Extract the (X, Y) coordinate from the center of the cell holding the provided text.  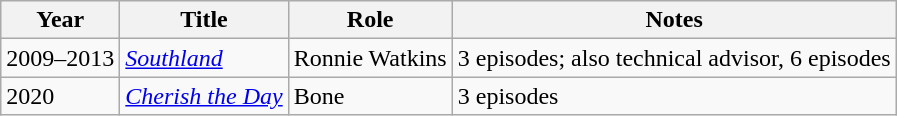
Cherish the Day (204, 96)
Role (370, 20)
Bone (370, 96)
3 episodes (674, 96)
2009–2013 (60, 58)
Notes (674, 20)
Southland (204, 58)
2020 (60, 96)
Year (60, 20)
3 episodes; also technical advisor, 6 episodes (674, 58)
Ronnie Watkins (370, 58)
Title (204, 20)
